For the text-containing cell, return its midpoint in [X, Y] coordinate format. 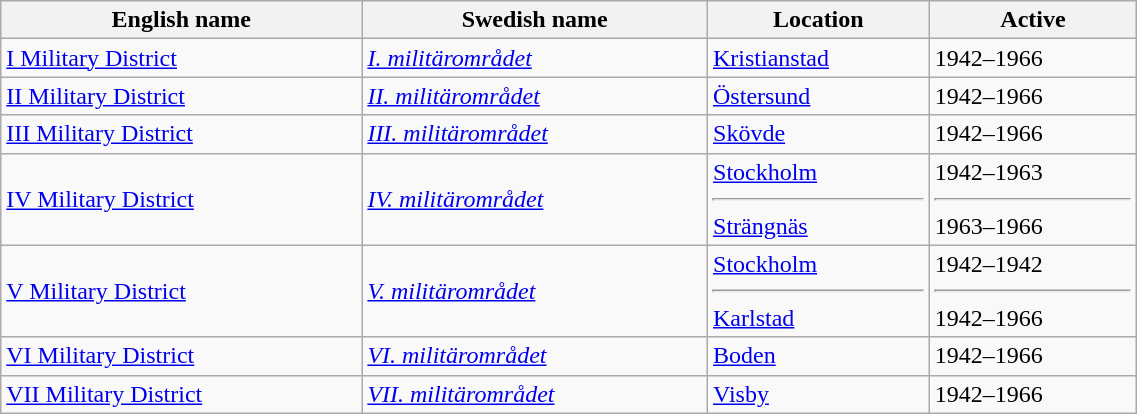
I Military District [182, 58]
VI. militärområdet [535, 356]
IV Military District [182, 199]
StockholmSträngnäs [819, 199]
Location [819, 20]
III. militärområdet [535, 134]
IV. militärområdet [535, 199]
Boden [819, 356]
VI Military District [182, 356]
English name [182, 20]
Östersund [819, 96]
V. militärområdet [535, 291]
StockholmKarlstad [819, 291]
Visby [819, 394]
VII. militärområdet [535, 394]
II. militärområdet [535, 96]
1942–1963 1963–1966 [1033, 199]
II Military District [182, 96]
III Military District [182, 134]
Active [1033, 20]
VII Military District [182, 394]
V Military District [182, 291]
Kristianstad [819, 58]
Swedish name [535, 20]
Skövde [819, 134]
1942–19421942–1966 [1033, 291]
I. militärområdet [535, 58]
